Determine the [x, y] coordinate at the center of the cell enclosing the given text.  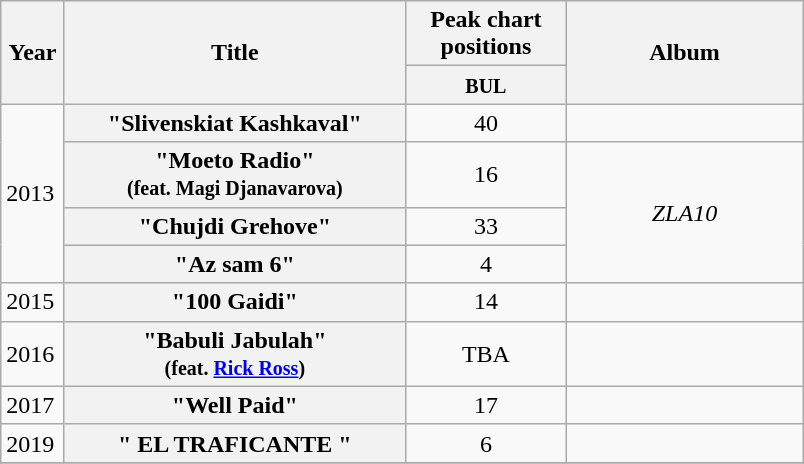
Album [684, 52]
17 [486, 405]
16 [486, 174]
2015 [33, 302]
Title [234, 52]
" EL TRAFICANTE " [234, 443]
"Moeto Radio" (feat. Magi Djanavarova) [234, 174]
4 [486, 264]
"Slivenskiat Kashkaval" [234, 123]
"Az sam 6" [234, 264]
33 [486, 226]
2013 [33, 194]
BUL [486, 85]
2019 [33, 443]
14 [486, 302]
"Babuli Jabulah" (feat. Rick Ross) [234, 354]
40 [486, 123]
2016 [33, 354]
6 [486, 443]
"Chujdi Grehove" [234, 226]
"100 Gaidi" [234, 302]
TBA [486, 354]
2017 [33, 405]
Year [33, 52]
"Well Paid" [234, 405]
ZLA10 [684, 212]
Peak chart positions [486, 34]
